Detect which cell encompasses the target text, then output its (x, y) center coordinate. 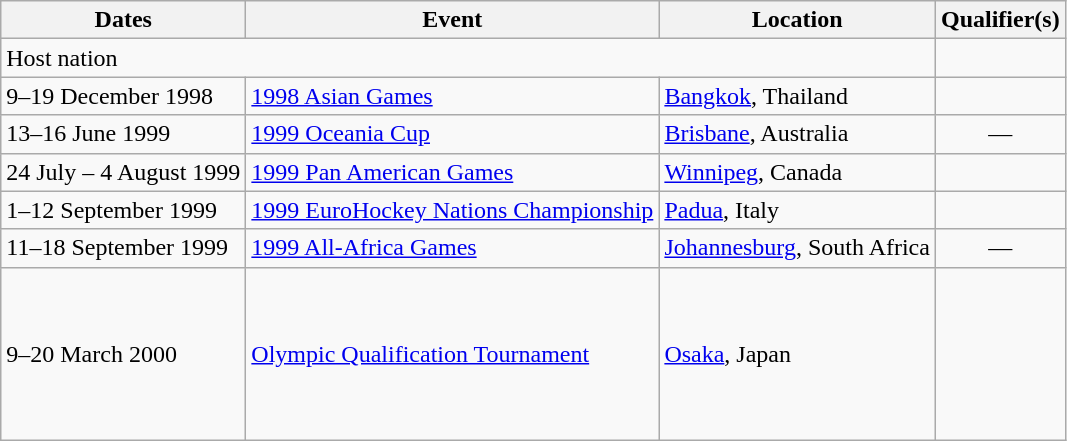
Event (452, 20)
Bangkok, Thailand (798, 96)
Brisbane, Australia (798, 134)
9–19 December 1998 (124, 96)
1999 Pan American Games (452, 172)
1–12 September 1999 (124, 210)
Olympic Qualification Tournament (452, 354)
Winnipeg, Canada (798, 172)
1999 All-Africa Games (452, 248)
13–16 June 1999 (124, 134)
1999 Oceania Cup (452, 134)
Qualifier(s) (1000, 20)
Osaka, Japan (798, 354)
Padua, Italy (798, 210)
Host nation (468, 58)
Dates (124, 20)
Johannesburg, South Africa (798, 248)
24 July – 4 August 1999 (124, 172)
1998 Asian Games (452, 96)
11–18 September 1999 (124, 248)
1999 EuroHockey Nations Championship (452, 210)
Location (798, 20)
9–20 March 2000 (124, 354)
